Output the [X, Y] coordinate of the center of the cell containing the given text.  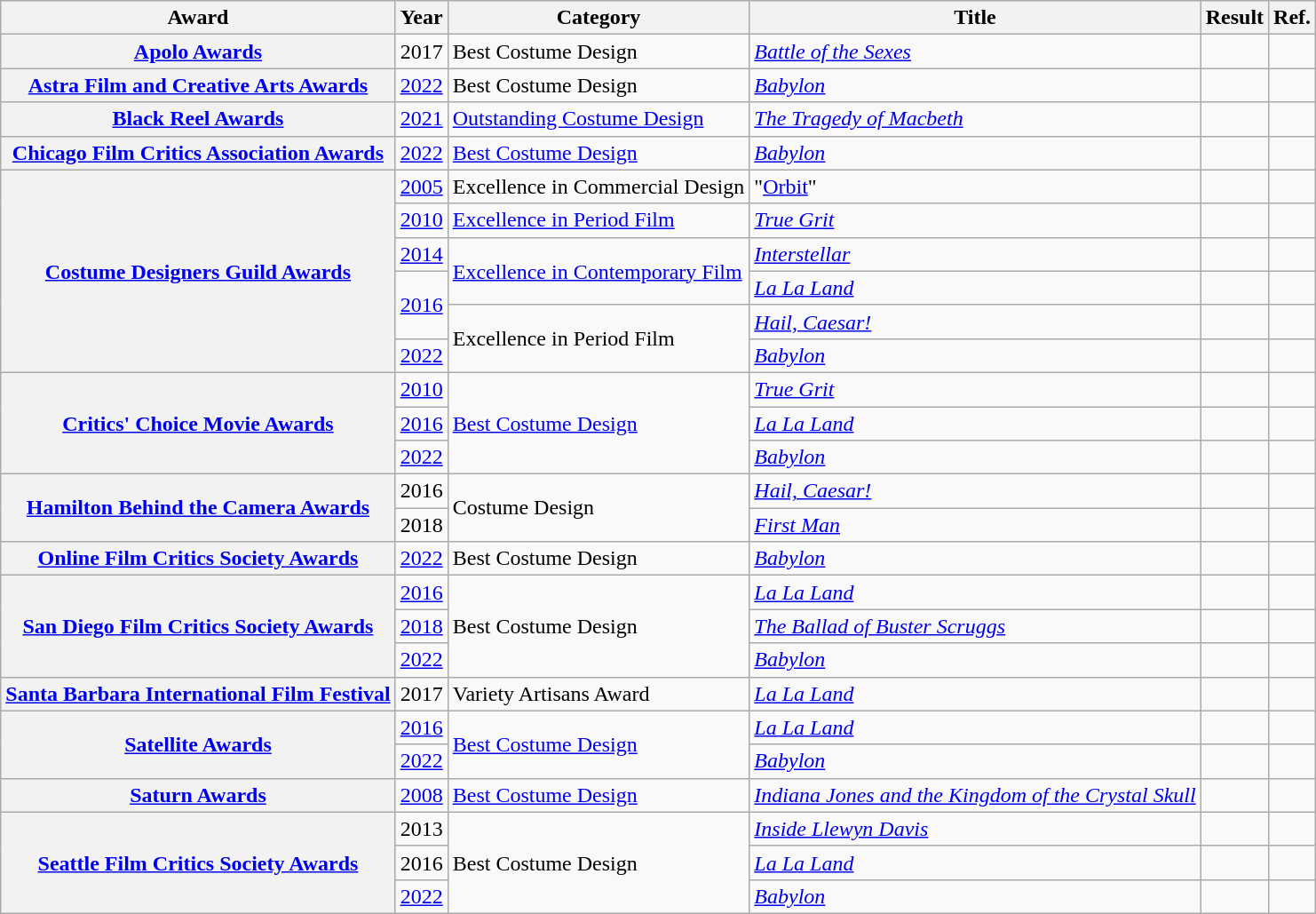
Inside Llewyn Davis [975, 829]
Interstellar [975, 254]
Costume Designers Guild Awards [198, 271]
Outstanding Costume Design [599, 119]
Chicago Film Critics Association Awards [198, 153]
Battle of the Sexes [975, 52]
Apolo Awards [198, 52]
Award [198, 18]
Result [1234, 18]
Indiana Jones and the Kingdom of the Crystal Skull [975, 795]
First Man [975, 525]
2008 [421, 795]
Ref. [1293, 18]
2013 [421, 829]
Title [975, 18]
Costume Design [599, 508]
Variety Artisans Award [599, 694]
Seattle Film Critics Society Awards [198, 862]
Hamilton Behind the Camera Awards [198, 508]
Category [599, 18]
Black Reel Awards [198, 119]
Satellite Awards [198, 744]
The Tragedy of Macbeth [975, 119]
Online Film Critics Society Awards [198, 559]
Critics' Choice Movie Awards [198, 423]
2014 [421, 254]
Saturn Awards [198, 795]
Astra Film and Creative Arts Awards [198, 85]
"Orbit" [975, 187]
San Diego Film Critics Society Awards [198, 626]
Excellence in Commercial Design [599, 187]
Santa Barbara International Film Festival [198, 694]
Year [421, 18]
Excellence in Contemporary Film [599, 271]
2021 [421, 119]
The Ballad of Buster Scruggs [975, 626]
2005 [421, 187]
